Detect which cell encompasses the target text, then output its (x, y) center coordinate. 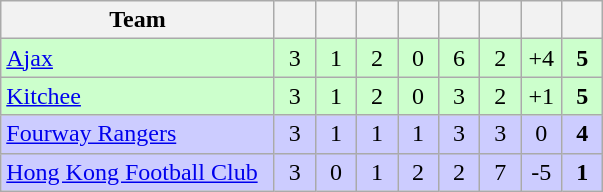
6 (460, 58)
7 (500, 172)
Fourway Rangers (138, 134)
4 (582, 134)
Kitchee (138, 96)
+4 (542, 58)
Team (138, 20)
+1 (542, 96)
-5 (542, 172)
Ajax (138, 58)
Hong Kong Football Club (138, 172)
